Return the (x, y) coordinate for the center point of the cell that contains the specified text.  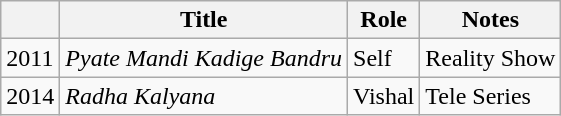
2014 (30, 96)
Reality Show (490, 58)
Title (204, 20)
Notes (490, 20)
Pyate Mandi Kadige Bandru (204, 58)
Role (384, 20)
Radha Kalyana (204, 96)
Self (384, 58)
Tele Series (490, 96)
Vishal (384, 96)
2011 (30, 58)
